Return the (X, Y) coordinate for the center point of the cell that contains the specified text.  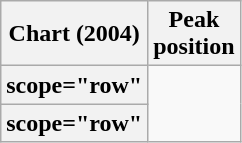
Chart (2004) (74, 34)
Peakposition (194, 34)
